Provide the [x, y] coordinate of the cell's center where the given text is located.  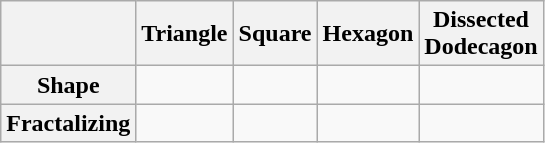
Shape [68, 85]
Square [275, 34]
Triangle [184, 34]
DissectedDodecagon [481, 34]
Hexagon [368, 34]
Fractalizing [68, 123]
